Identify which cell holds the provided text, then report its [x, y] central coordinate. 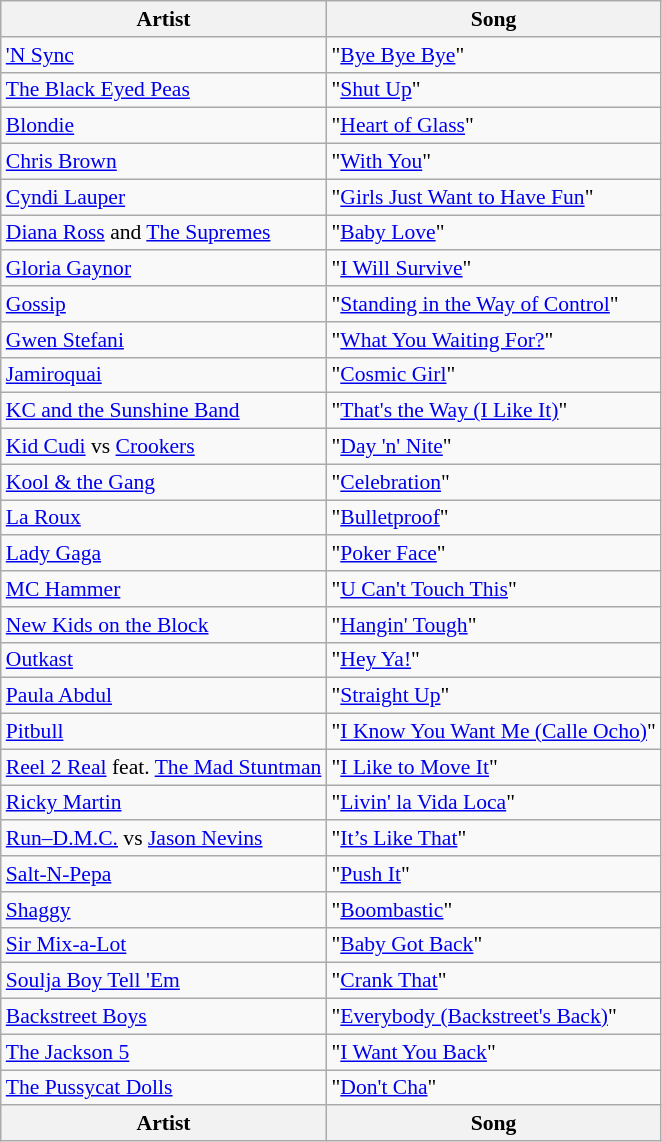
"Everybody (Backstreet's Back)" [493, 1017]
"Don't Cha" [493, 1088]
MC Hammer [164, 589]
'N Sync [164, 55]
Pitbull [164, 732]
Soulja Boy Tell 'Em [164, 981]
Outkast [164, 660]
KC and the Sunshine Band [164, 411]
"Hangin' Tough" [493, 625]
Kid Cudi vs Crookers [164, 447]
Shaggy [164, 910]
"Hey Ya!" [493, 660]
Gossip [164, 304]
"Celebration" [493, 482]
Jamiroquai [164, 375]
"Cosmic Girl" [493, 375]
"Crank That" [493, 981]
"Heart of Glass" [493, 126]
The Black Eyed Peas [164, 90]
"Bye Bye Bye" [493, 55]
Backstreet Boys [164, 1017]
Run–D.M.C. vs Jason Nevins [164, 839]
"With You" [493, 162]
"I Know You Want Me (Calle Ocho)" [493, 732]
Sir Mix-a-Lot [164, 945]
"I Want You Back" [493, 1052]
"Boombastic" [493, 910]
The Pussycat Dolls [164, 1088]
"Straight Up" [493, 696]
Kool & the Gang [164, 482]
"I Will Survive" [493, 269]
Chris Brown [164, 162]
"Livin' la Vida Loca" [493, 803]
La Roux [164, 518]
"What You Waiting For?" [493, 340]
Salt-N-Pepa [164, 874]
"Push It" [493, 874]
Gloria Gaynor [164, 269]
Blondie [164, 126]
"Girls Just Want to Have Fun" [493, 197]
"Day 'n' Nite" [493, 447]
"It’s Like That" [493, 839]
Gwen Stefani [164, 340]
"Standing in the Way of Control" [493, 304]
Paula Abdul [164, 696]
"Poker Face" [493, 554]
"That's the Way (I Like It)" [493, 411]
Lady Gaga [164, 554]
Reel 2 Real feat. The Mad Stuntman [164, 767]
Cyndi Lauper [164, 197]
New Kids on the Block [164, 625]
The Jackson 5 [164, 1052]
"Baby Love" [493, 233]
"U Can't Touch This" [493, 589]
Diana Ross and The Supremes [164, 233]
"Baby Got Back" [493, 945]
"Shut Up" [493, 90]
"Bulletproof" [493, 518]
"I Like to Move It" [493, 767]
Ricky Martin [164, 803]
